Scan for the cell matching the given text and deliver its [x, y] coordinate at center. 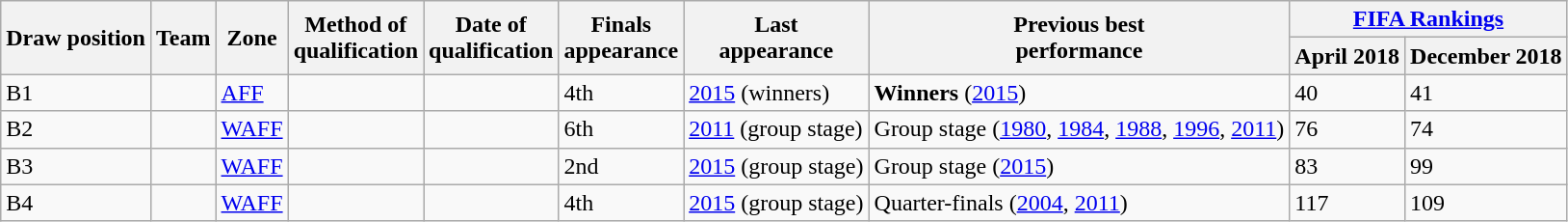
AFF [252, 93]
2015 (winners) [776, 93]
40 [1347, 93]
B2 [76, 129]
Group stage (1980, 1984, 1988, 1996, 2011) [1079, 129]
Method ofqualification [355, 38]
Zone [252, 38]
109 [1487, 203]
Lastappearance [776, 38]
B1 [76, 93]
Group stage (2015) [1079, 166]
6th [621, 129]
41 [1487, 93]
April 2018 [1347, 56]
Date ofqualification [491, 38]
83 [1347, 166]
Quarter-finals (2004, 2011) [1079, 203]
74 [1487, 129]
Draw position [76, 38]
FIFA Rankings [1428, 19]
Previous bestperformance [1079, 38]
99 [1487, 166]
117 [1347, 203]
2nd [621, 166]
Finalsappearance [621, 38]
2011 (group stage) [776, 129]
December 2018 [1487, 56]
Team [183, 38]
76 [1347, 129]
B3 [76, 166]
Winners (2015) [1079, 93]
B4 [76, 203]
